Provide the [X, Y] coordinate of the cell's center where the given text is located.  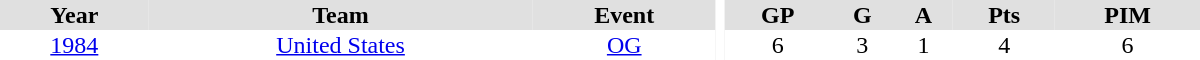
OG [624, 45]
Team [341, 15]
3 [862, 45]
Pts [1004, 15]
Year [74, 15]
4 [1004, 45]
1 [924, 45]
GP [778, 15]
G [862, 15]
1984 [74, 45]
A [924, 15]
PIM [1128, 15]
Event [624, 15]
United States [341, 45]
